Return (x, y) of the center of cell containing provided text 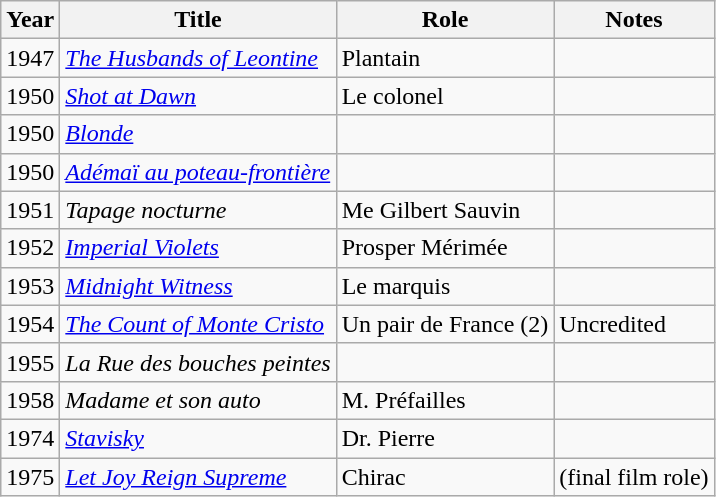
Year (30, 20)
1951 (30, 210)
Role (445, 20)
1954 (30, 324)
1953 (30, 286)
1952 (30, 248)
Imperial Violets (198, 248)
1955 (30, 362)
M. Préfailles (445, 400)
(final film role) (634, 477)
Stavisky (198, 438)
1947 (30, 58)
Adémaï au poteau-frontière (198, 172)
Prosper Mérimée (445, 248)
The Count of Monte Cristo (198, 324)
Me Gilbert Sauvin (445, 210)
1975 (30, 477)
Uncredited (634, 324)
Title (198, 20)
1958 (30, 400)
Le colonel (445, 96)
Plantain (445, 58)
Midnight Witness (198, 286)
Chirac (445, 477)
Tapage nocturne (198, 210)
1974 (30, 438)
Notes (634, 20)
Let Joy Reign Supreme (198, 477)
Le marquis (445, 286)
Blonde (198, 134)
The Husbands of Leontine (198, 58)
Shot at Dawn (198, 96)
Madame et son auto (198, 400)
La Rue des bouches peintes (198, 362)
Dr. Pierre (445, 438)
Un pair de France (2) (445, 324)
